For the text-containing cell, return its midpoint in (X, Y) coordinate format. 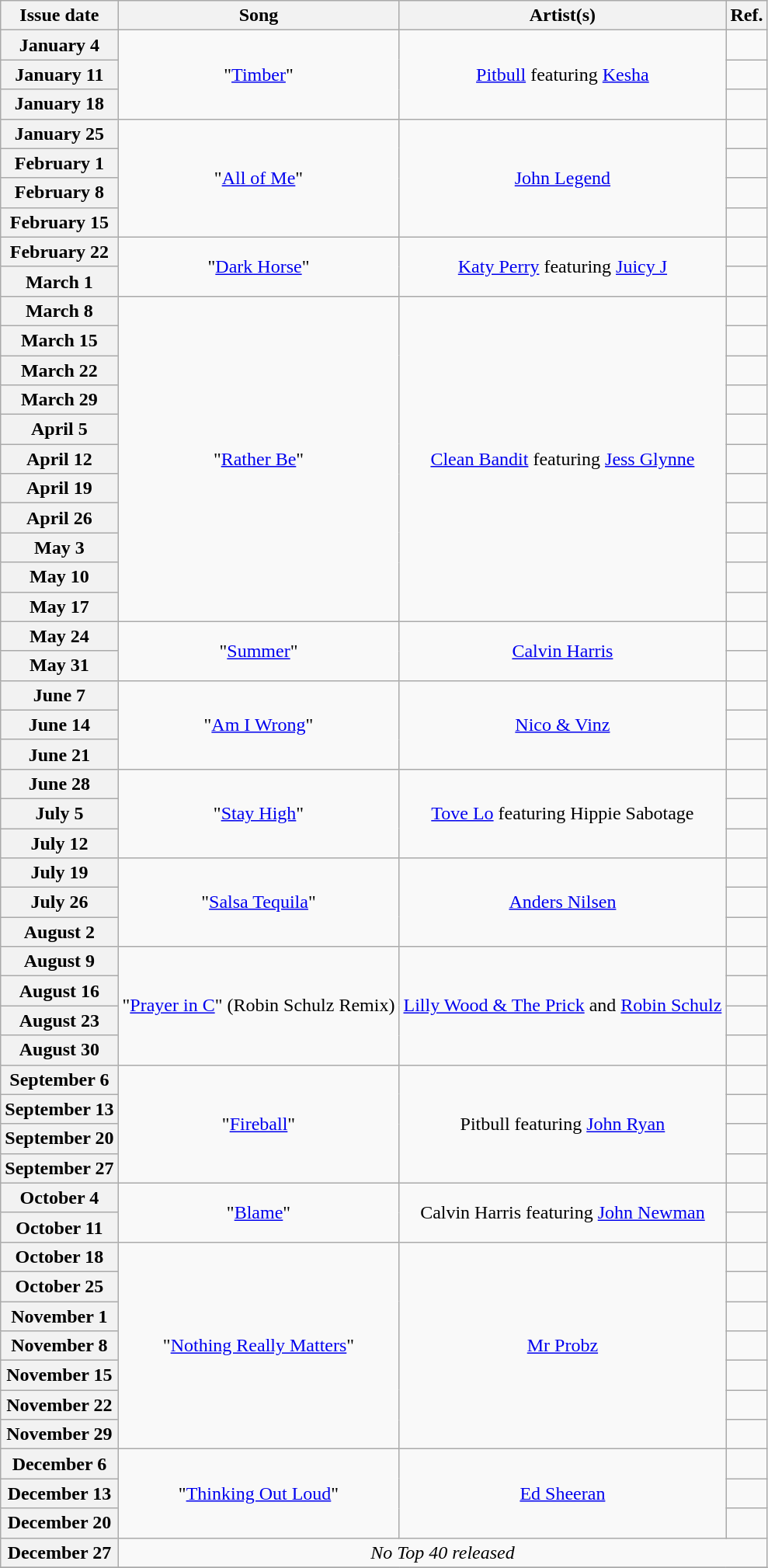
"Rather Be" (259, 458)
September 20 (59, 1139)
April 12 (59, 459)
August 9 (59, 961)
"Thinking Out Loud" (259, 1493)
November 8 (59, 1346)
May 17 (59, 607)
July 12 (59, 843)
October 4 (59, 1198)
July 26 (59, 902)
Ed Sheeran (562, 1493)
June 14 (59, 725)
October 25 (59, 1286)
August 30 (59, 1050)
Ref. (747, 16)
March 8 (59, 311)
December 20 (59, 1523)
November 22 (59, 1405)
December 6 (59, 1464)
October 18 (59, 1257)
"Prayer in C" (Robin Schulz Remix) (259, 1006)
April 5 (59, 429)
February 15 (59, 222)
January 25 (59, 134)
January 11 (59, 75)
May 24 (59, 636)
Calvin Harris (562, 651)
May 31 (59, 666)
June 21 (59, 754)
"Timber" (259, 75)
August 16 (59, 991)
December 13 (59, 1493)
"Nothing Really Matters" (259, 1345)
Artist(s) (562, 16)
March 22 (59, 370)
January 18 (59, 104)
"Salsa Tequila" (259, 902)
November 29 (59, 1434)
February 22 (59, 252)
April 26 (59, 518)
Calvin Harris featuring John Newman (562, 1212)
May 10 (59, 577)
Tove Lo featuring Hippie Sabotage (562, 813)
March 1 (59, 281)
March 15 (59, 340)
July 19 (59, 873)
"Dark Horse" (259, 266)
Clean Bandit featuring Jess Glynne (562, 458)
August 23 (59, 1020)
Issue date (59, 16)
Pitbull featuring Kesha (562, 75)
"Blame" (259, 1212)
February 8 (59, 193)
September 6 (59, 1080)
December 27 (59, 1552)
Nico & Vinz (562, 725)
Pitbull featuring John Ryan (562, 1124)
"Am I Wrong" (259, 725)
Song (259, 16)
October 11 (59, 1227)
June 28 (59, 784)
November 1 (59, 1316)
"Stay High" (259, 813)
June 7 (59, 695)
No Top 40 released (443, 1552)
"Fireball" (259, 1124)
Mr Probz (562, 1345)
"Summer" (259, 651)
February 1 (59, 163)
November 15 (59, 1375)
"All of Me" (259, 178)
March 29 (59, 400)
John Legend (562, 178)
Lilly Wood & The Prick and Robin Schulz (562, 1006)
January 4 (59, 45)
September 27 (59, 1168)
May 3 (59, 548)
Anders Nilsen (562, 902)
Katy Perry featuring Juicy J (562, 266)
July 5 (59, 813)
August 2 (59, 932)
September 13 (59, 1109)
April 19 (59, 488)
